For the text-containing cell, return its midpoint in (X, Y) coordinate format. 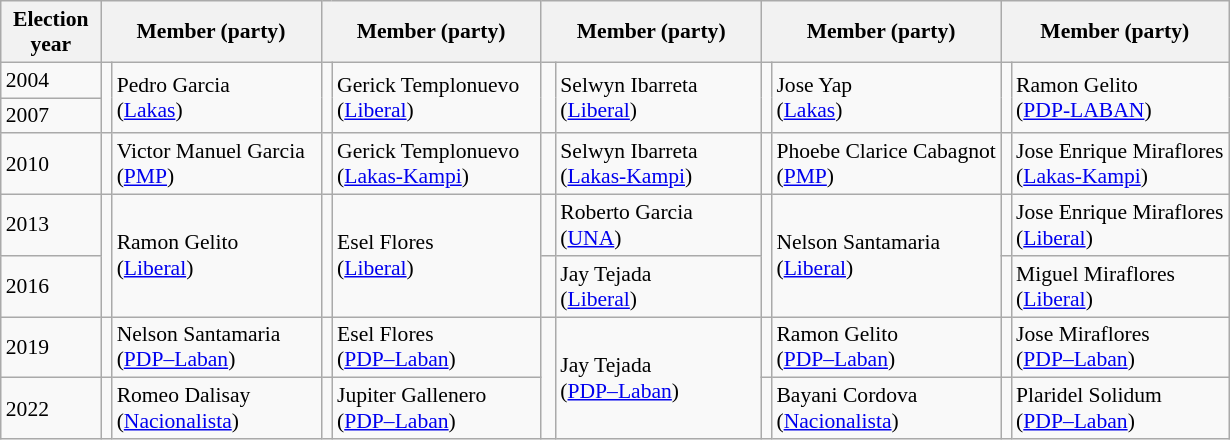
Gerick Templonuevo(Lakas-Kampi) (436, 164)
Phoebe Clarice Cabagnot(PMP) (886, 164)
Esel Flores(Liberal) (436, 256)
Jose Miraflores(PDP–Laban) (1120, 348)
Nelson Santamaria(Liberal) (886, 256)
2016 (51, 286)
Jose Enrique Miraflores(Lakas-Kampi) (1120, 164)
Selwyn Ibarreta(Liberal) (658, 98)
Bayani Cordova(Nacionalista) (886, 408)
Jose Yap(Lakas) (886, 98)
Ramon Gelito(PDP-LABAN) (1120, 98)
Roberto Garcia(UNA) (658, 226)
Electionyear (51, 32)
2010 (51, 164)
Jupiter Gallenero(PDP–Laban) (436, 408)
Pedro Garcia(Lakas) (216, 98)
Esel Flores(PDP–Laban) (436, 348)
2004 (51, 80)
2019 (51, 348)
Jay Tejada(Liberal) (658, 286)
Ramon Gelito(Liberal) (216, 256)
Selwyn Ibarreta(Lakas-Kampi) (658, 164)
Miguel Miraflores(Liberal) (1120, 286)
Gerick Templonuevo(Liberal) (436, 98)
Romeo Dalisay(Nacionalista) (216, 408)
2022 (51, 408)
2013 (51, 226)
Victor Manuel Garcia(PMP) (216, 164)
Ramon Gelito(PDP–Laban) (886, 348)
2007 (51, 116)
Jay Tejada(PDP–Laban) (658, 378)
Plaridel Solidum(PDP–Laban) (1120, 408)
Nelson Santamaria(PDP–Laban) (216, 348)
Jose Enrique Miraflores(Liberal) (1120, 226)
